Return the (X, Y) coordinate for the center point of the cell that contains the specified text.  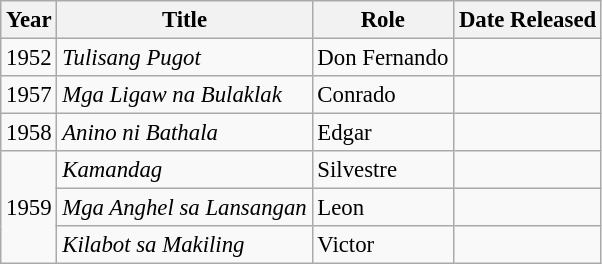
Conrado (383, 95)
Silvestre (383, 170)
Victor (383, 245)
1959 (29, 208)
Year (29, 20)
Role (383, 20)
Tulisang Pugot (184, 58)
1958 (29, 133)
Leon (383, 208)
Kilabot sa Makiling (184, 245)
Don Fernando (383, 58)
1952 (29, 58)
Date Released (528, 20)
Mga Anghel sa Lansangan (184, 208)
Kamandag (184, 170)
Anino ni Bathala (184, 133)
Title (184, 20)
Mga Ligaw na Bulaklak (184, 95)
Edgar (383, 133)
1957 (29, 95)
